Capture the cell that displays the provided text and extract its (x, y) central coordinate. 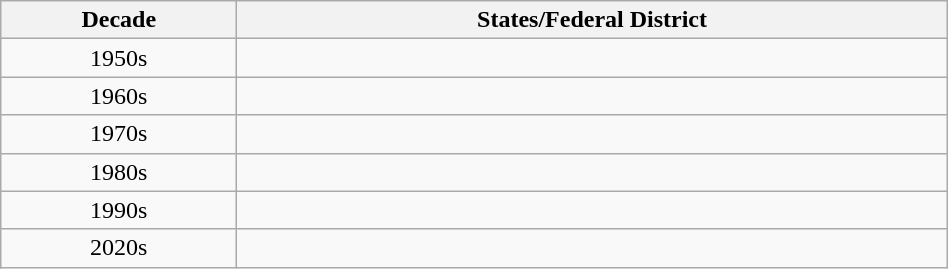
1960s (119, 96)
1980s (119, 172)
1950s (119, 58)
2020s (119, 248)
1970s (119, 134)
1990s (119, 210)
States/Federal District (592, 20)
Decade (119, 20)
